Return the [X, Y] coordinate for the center point of the cell that contains the specified text.  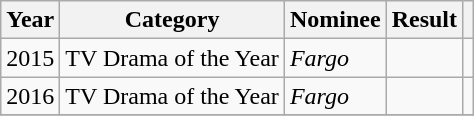
Category [172, 20]
2015 [30, 58]
Nominee [335, 20]
Year [30, 20]
Result [424, 20]
2016 [30, 96]
